Pinpoint the cell where the given text exists, returning its (x, y) midpoint coordinate. 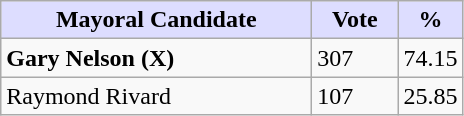
Gary Nelson (X) (156, 58)
Raymond Rivard (156, 96)
Vote (355, 20)
% (430, 20)
107 (355, 96)
74.15 (430, 58)
25.85 (430, 96)
307 (355, 58)
Mayoral Candidate (156, 20)
